Identify which cell holds the provided text, then report its (x, y) central coordinate. 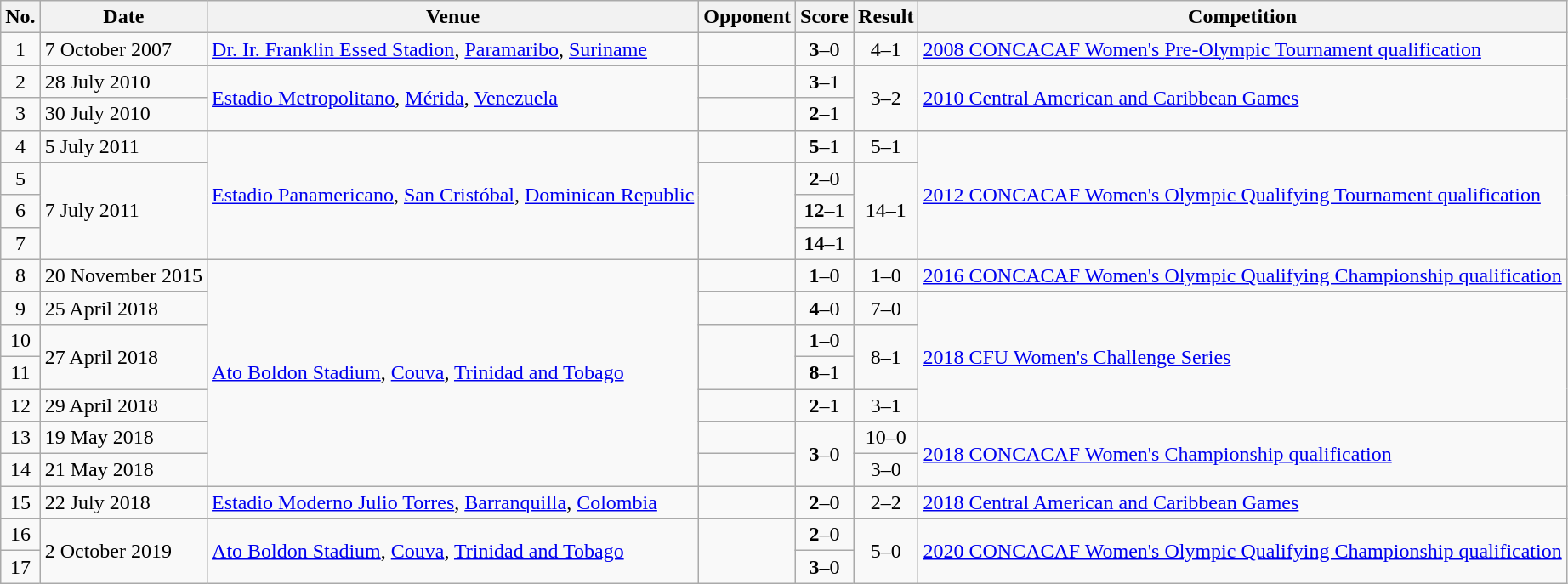
2010 Central American and Caribbean Games (1242, 98)
7 October 2007 (123, 49)
14 (20, 470)
13 (20, 438)
2016 CONCACAF Women's Olympic Qualifying Championship qualification (1242, 275)
22 July 2018 (123, 502)
2008 CONCACAF Women's Pre-Olympic Tournament qualification (1242, 49)
10 (20, 340)
7–0 (886, 308)
4–0 (825, 308)
2 (20, 82)
27 April 2018 (123, 356)
30 July 2010 (123, 114)
2018 Central American and Caribbean Games (1242, 502)
5 July 2011 (123, 146)
28 July 2010 (123, 82)
12–1 (825, 211)
20 November 2015 (123, 275)
9 (20, 308)
Date (123, 17)
Competition (1242, 17)
15 (20, 502)
29 April 2018 (123, 405)
25 April 2018 (123, 308)
7 July 2011 (123, 211)
21 May 2018 (123, 470)
3–2 (886, 98)
Estadio Metropolitano, Mérida, Venezuela (453, 98)
11 (20, 372)
19 May 2018 (123, 438)
12 (20, 405)
Opponent (747, 17)
7 (20, 243)
5 (20, 179)
2 October 2019 (123, 551)
2020 CONCACAF Women's Olympic Qualifying Championship qualification (1242, 551)
8 (20, 275)
Dr. Ir. Franklin Essed Stadion, Paramaribo, Suriname (453, 49)
4 (20, 146)
Score (825, 17)
Venue (453, 17)
Estadio Moderno Julio Torres, Barranquilla, Colombia (453, 502)
2018 CFU Women's Challenge Series (1242, 356)
4–1 (886, 49)
5–0 (886, 551)
Result (886, 17)
6 (20, 211)
16 (20, 535)
2–2 (886, 502)
2012 CONCACAF Women's Olympic Qualifying Tournament qualification (1242, 195)
3 (20, 114)
1 (20, 49)
17 (20, 567)
10–0 (886, 438)
Estadio Panamericano, San Cristóbal, Dominican Republic (453, 195)
No. (20, 17)
2018 CONCACAF Women's Championship qualification (1242, 454)
